Return [X, Y] of the center of cell containing provided text 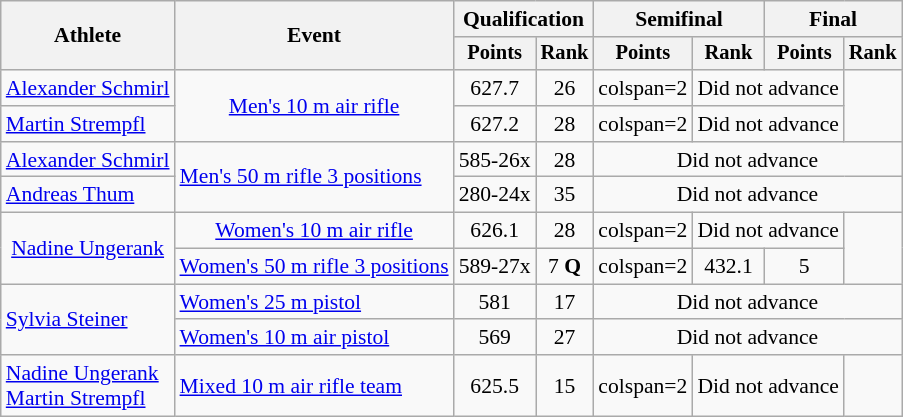
Nadine Ungerank [88, 248]
Women's 25 m pistol [314, 302]
Qualification [524, 19]
17 [565, 302]
Sylvia Steiner [88, 320]
Athlete [88, 36]
5 [804, 267]
Event [314, 36]
Women's 50 m rifle 3 positions [314, 267]
280-24x [495, 195]
Mixed 10 m air rifle team [314, 386]
Semifinal [678, 19]
Andreas Thum [88, 195]
26 [565, 88]
626.1 [495, 231]
Final [834, 19]
Nadine UngerankMartin Strempfl [88, 386]
Men's 50 m rifle 3 positions [314, 178]
Women's 10 m air rifle [314, 231]
432.1 [728, 267]
27 [565, 338]
581 [495, 302]
627.7 [495, 88]
589-27x [495, 267]
7 Q [565, 267]
Men's 10 m air rifle [314, 106]
627.2 [495, 124]
35 [565, 195]
625.5 [495, 386]
Martin Strempfl [88, 124]
15 [565, 386]
569 [495, 338]
585-26x [495, 160]
Women's 10 m air pistol [314, 338]
